Extract the (x, y) coordinate from the center of the cell holding the provided text.  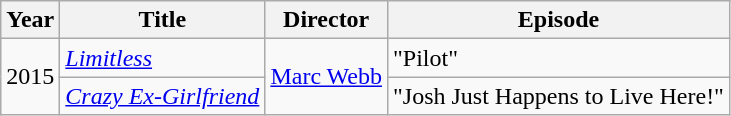
Marc Webb (326, 77)
2015 (30, 77)
Year (30, 20)
Limitless (162, 58)
Episode (559, 20)
"Josh Just Happens to Live Here!" (559, 96)
Director (326, 20)
Title (162, 20)
"Pilot" (559, 58)
Crazy Ex-Girlfriend (162, 96)
